For the text-containing cell, return its midpoint in (X, Y) coordinate format. 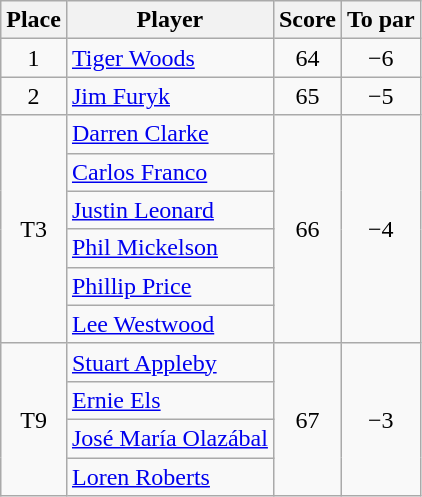
Ernie Els (170, 400)
Justin Leonard (170, 210)
T3 (34, 229)
Score (307, 20)
Lee Westwood (170, 324)
2 (34, 96)
Tiger Woods (170, 58)
Carlos Franco (170, 172)
65 (307, 96)
Phil Mickelson (170, 248)
Place (34, 20)
67 (307, 419)
66 (307, 229)
64 (307, 58)
−3 (380, 419)
Phillip Price (170, 286)
−4 (380, 229)
José María Olazábal (170, 438)
−5 (380, 96)
Player (170, 20)
Jim Furyk (170, 96)
Darren Clarke (170, 134)
−6 (380, 58)
1 (34, 58)
T9 (34, 419)
To par (380, 20)
Stuart Appleby (170, 362)
Loren Roberts (170, 477)
